Return the [x, y] coordinate for the center point of the cell that contains the specified text.  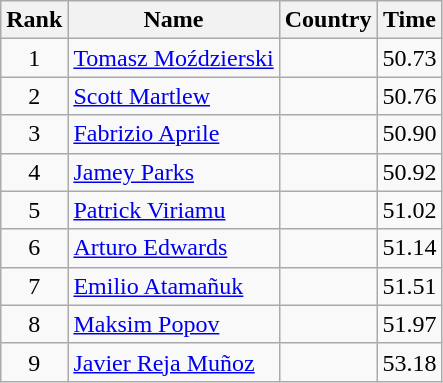
51.14 [410, 248]
Time [410, 20]
51.97 [410, 324]
Rank [34, 20]
1 [34, 58]
50.76 [410, 96]
5 [34, 210]
Fabrizio Aprile [174, 134]
Tomasz Moździerski [174, 58]
Arturo Edwards [174, 248]
Country [328, 20]
50.73 [410, 58]
Javier Reja Muñoz [174, 362]
50.92 [410, 172]
7 [34, 286]
9 [34, 362]
53.18 [410, 362]
Jamey Parks [174, 172]
2 [34, 96]
Maksim Popov [174, 324]
Scott Martlew [174, 96]
8 [34, 324]
51.51 [410, 286]
Emilio Atamañuk [174, 286]
4 [34, 172]
6 [34, 248]
3 [34, 134]
51.02 [410, 210]
50.90 [410, 134]
Name [174, 20]
Patrick Viriamu [174, 210]
